Identify which cell holds the provided text, then report its [X, Y] central coordinate. 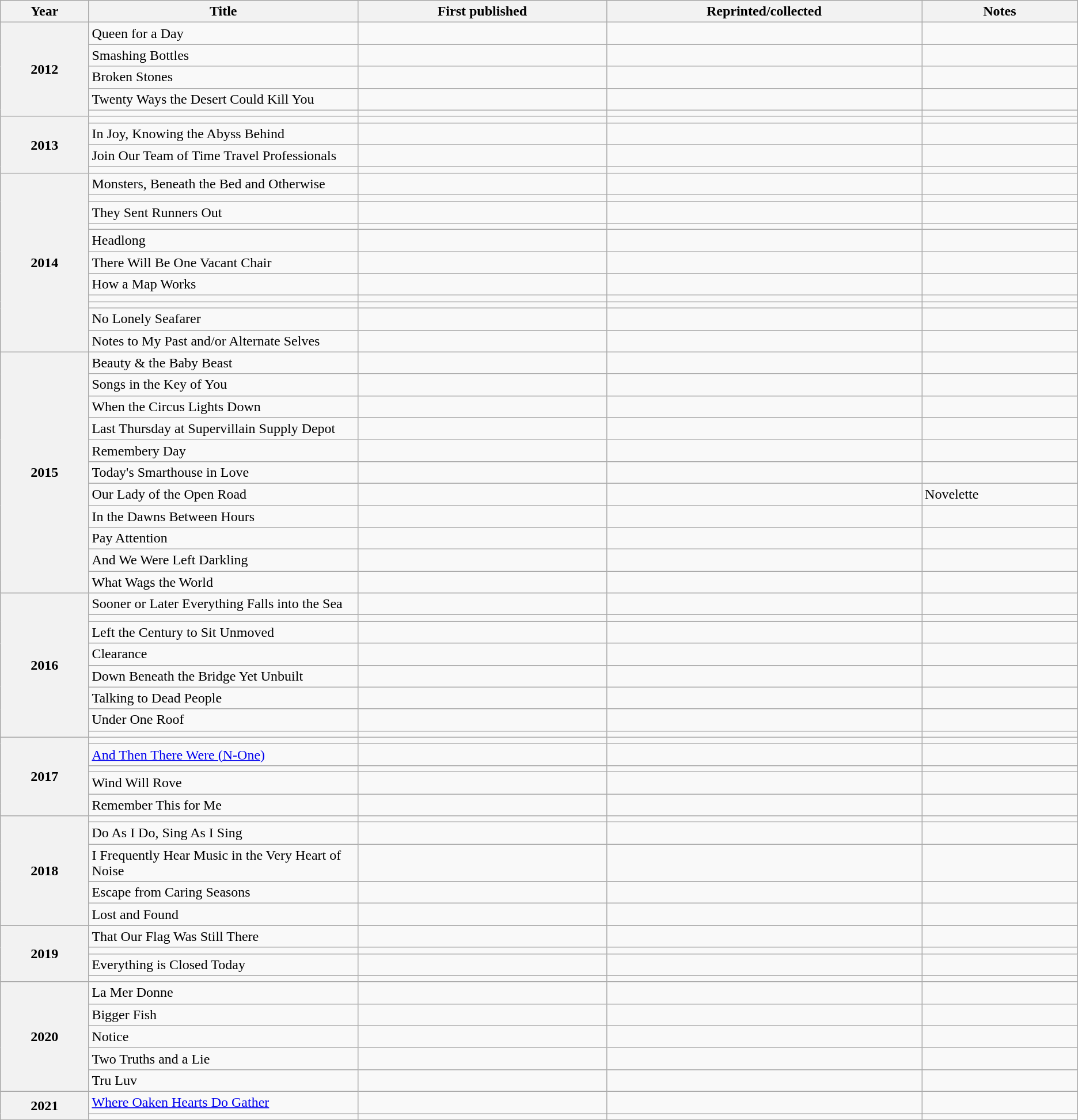
Pay Attention [223, 538]
When the Circus Lights Down [223, 407]
Headlong [223, 241]
Notes to My Past and/or Alternate Selves [223, 341]
Reprinted/collected [764, 12]
La Mer Donne [223, 993]
Songs in the Key of You [223, 385]
Clearance [223, 654]
First published [483, 12]
Monsters, Beneath the Bed and Otherwise [223, 184]
2012 [45, 69]
2021 [45, 1106]
Queen for a Day [223, 33]
How a Map Works [223, 284]
Title [223, 12]
No Lonely Seafarer [223, 319]
2019 [45, 954]
Where Oaken Hearts Do Gather [223, 1102]
Bigger Fish [223, 1015]
Down Beneath the Bridge Yet Unbuilt [223, 676]
Twenty Ways the Desert Could Kill You [223, 99]
I Frequently Hear Music in the Very Heart of Noise [223, 863]
2015 [45, 472]
Notice [223, 1037]
Notes [1000, 12]
Novelette [1000, 494]
Two Truths and a Lie [223, 1058]
And We Were Left Darkling [223, 560]
Sooner or Later Everything Falls into the Sea [223, 604]
Smashing Bottles [223, 55]
Under One Roof [223, 720]
Talking to Dead People [223, 698]
In the Dawns Between Hours [223, 517]
There Will Be One Vacant Chair [223, 263]
And Then There Were (N-One) [223, 754]
Left the Century to Sit Unmoved [223, 632]
Year [45, 12]
Do As I Do, Sing As I Sing [223, 833]
Our Lady of the Open Road [223, 494]
2013 [45, 145]
2017 [45, 776]
Beauty & the Baby Beast [223, 363]
Wind Will Rove [223, 783]
That Our Flag Was Still There [223, 936]
Lost and Found [223, 914]
Escape from Caring Seasons [223, 893]
2020 [45, 1037]
Broken Stones [223, 77]
Remember This for Me [223, 804]
Today's Smarthouse in Love [223, 472]
Tru Luv [223, 1080]
2016 [45, 665]
Join Our Team of Time Travel Professionals [223, 155]
2018 [45, 871]
They Sent Runners Out [223, 212]
Everything is Closed Today [223, 965]
Last Thursday at Supervillain Supply Depot [223, 428]
In Joy, Knowing the Abyss Behind [223, 134]
2014 [45, 263]
Remembery Day [223, 450]
What Wags the World [223, 582]
